Pinpoint the cell where the given text exists, returning its (x, y) midpoint coordinate. 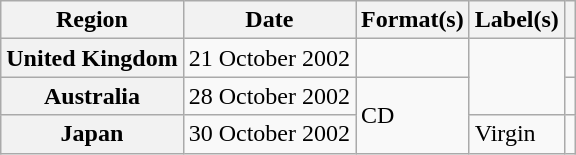
United Kingdom (92, 58)
Format(s) (413, 20)
30 October 2002 (269, 134)
Region (92, 20)
Virgin (516, 134)
Australia (92, 96)
Japan (92, 134)
21 October 2002 (269, 58)
CD (413, 115)
Date (269, 20)
Label(s) (516, 20)
28 October 2002 (269, 96)
